Detect which cell encompasses the target text, then output its (x, y) center coordinate. 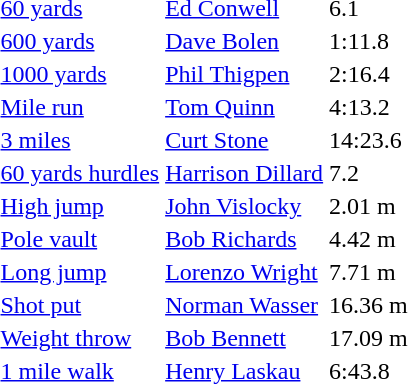
Norman Wasser (244, 305)
Phil Thigpen (244, 74)
Curt Stone (244, 140)
John Vislocky (244, 206)
Harrison Dillard (244, 173)
Tom Quinn (244, 107)
Bob Richards (244, 239)
Dave Bolen (244, 41)
Bob Bennett (244, 338)
Lorenzo Wright (244, 272)
